Identify which cell holds the provided text, then report its [X, Y] central coordinate. 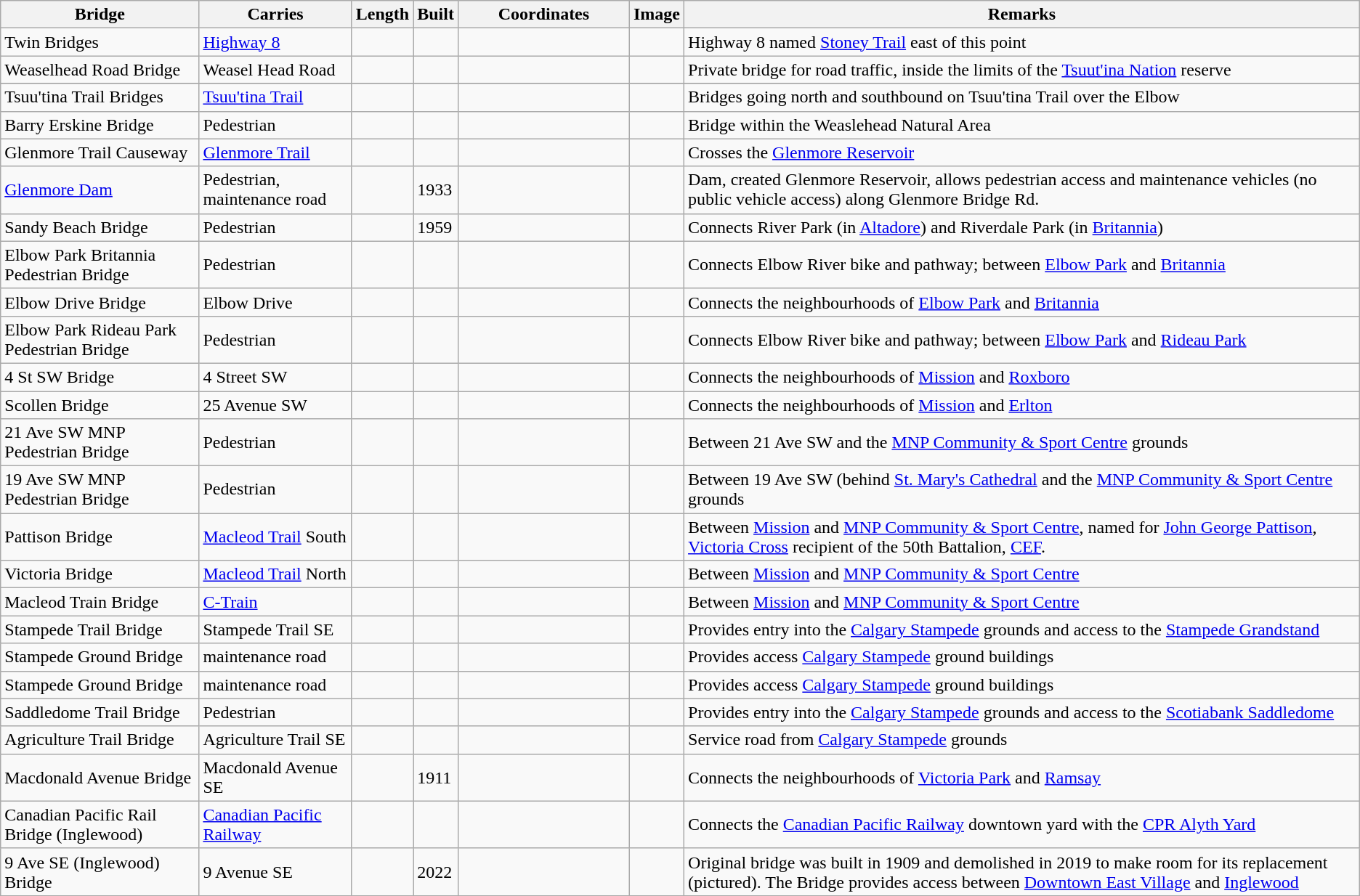
Provides entry into the Calgary Stampede grounds and access to the Stampede Grandstand [1022, 630]
1933 [436, 190]
4 St SW Bridge [100, 377]
1959 [436, 227]
Bridge within the Weaslehead Natural Area [1022, 125]
Provides entry into the Calgary Stampede grounds and access to the Scotiabank Saddledome [1022, 712]
C-Train [275, 602]
Image [657, 15]
Tsuu'tina Trail Bridges [100, 97]
Weasel Head Road [275, 70]
Saddledome Trail Bridge [100, 712]
Connects the Canadian Pacific Railway downtown yard with the CPR Alyth Yard [1022, 825]
Stampede Trail SE [275, 630]
Built [436, 15]
Weaselhead Road Bridge [100, 70]
Connects River Park (in Altadore) and Riverdale Park (in Britannia) [1022, 227]
Macleod Trail North [275, 574]
Victoria Bridge [100, 574]
Coordinates [543, 15]
Glenmore Trail [275, 152]
Scollen Bridge [100, 404]
Agriculture Trail Bridge [100, 740]
Elbow Drive [275, 302]
Tsuu'tina Trail [275, 97]
Connects the neighbourhoods of Mission and Roxboro [1022, 377]
Canadian Pacific Railway [275, 825]
Elbow Park Britannia Pedestrian Bridge [100, 264]
21 Ave SW MNP Pedestrian Bridge [100, 443]
Macdonald Avenue SE [275, 777]
9 Avenue SE [275, 871]
Carries [275, 15]
Canadian Pacific Rail Bridge (Inglewood) [100, 825]
9 Ave SE (Inglewood) Bridge [100, 871]
19 Ave SW MNP Pedestrian Bridge [100, 489]
Twin Bridges [100, 42]
Barry Erskine Bridge [100, 125]
Crosses the Glenmore Reservoir [1022, 152]
Glenmore Dam [100, 190]
Remarks [1022, 15]
Elbow Drive Bridge [100, 302]
Pattison Bridge [100, 537]
Macdonald Avenue Bridge [100, 777]
Connects Elbow River bike and pathway; between Elbow Park and Rideau Park [1022, 340]
Bridge [100, 15]
Between Mission and MNP Community & Sport Centre, named for John George Pattison, Victoria Cross recipient of the 50th Battalion, CEF. [1022, 537]
Connects the neighbourhoods of Elbow Park and Britannia [1022, 302]
Macleod Trail South [275, 537]
1911 [436, 777]
Private bridge for road traffic, inside the limits of the Tsuut'ina Nation reserve [1022, 70]
Length [382, 15]
Between 21 Ave SW and the MNP Community & Sport Centre grounds [1022, 443]
4 Street SW [275, 377]
Bridges going north and southbound on Tsuu'tina Trail over the Elbow [1022, 97]
Pedestrian, maintenance road [275, 190]
Sandy Beach Bridge [100, 227]
Connects the neighbourhoods of Mission and Erlton [1022, 404]
Stampede Trail Bridge [100, 630]
Dam, created Glenmore Reservoir, allows pedestrian access and maintenance vehicles (no public vehicle access) along Glenmore Bridge Rd. [1022, 190]
Highway 8 named Stoney Trail east of this point [1022, 42]
Glenmore Trail Causeway [100, 152]
25 Avenue SW [275, 404]
Macleod Train Bridge [100, 602]
Agriculture Trail SE [275, 740]
Elbow Park Rideau Park Pedestrian Bridge [100, 340]
2022 [436, 871]
Highway 8 [275, 42]
Service road from Calgary Stampede grounds [1022, 740]
Connects Elbow River bike and pathway; between Elbow Park and Britannia [1022, 264]
Connects the neighbourhoods of Victoria Park and Ramsay [1022, 777]
Between 19 Ave SW (behind St. Mary's Cathedral and the MNP Community & Sport Centre grounds [1022, 489]
